Output the [X, Y] coordinate of the center of the cell containing the given text.  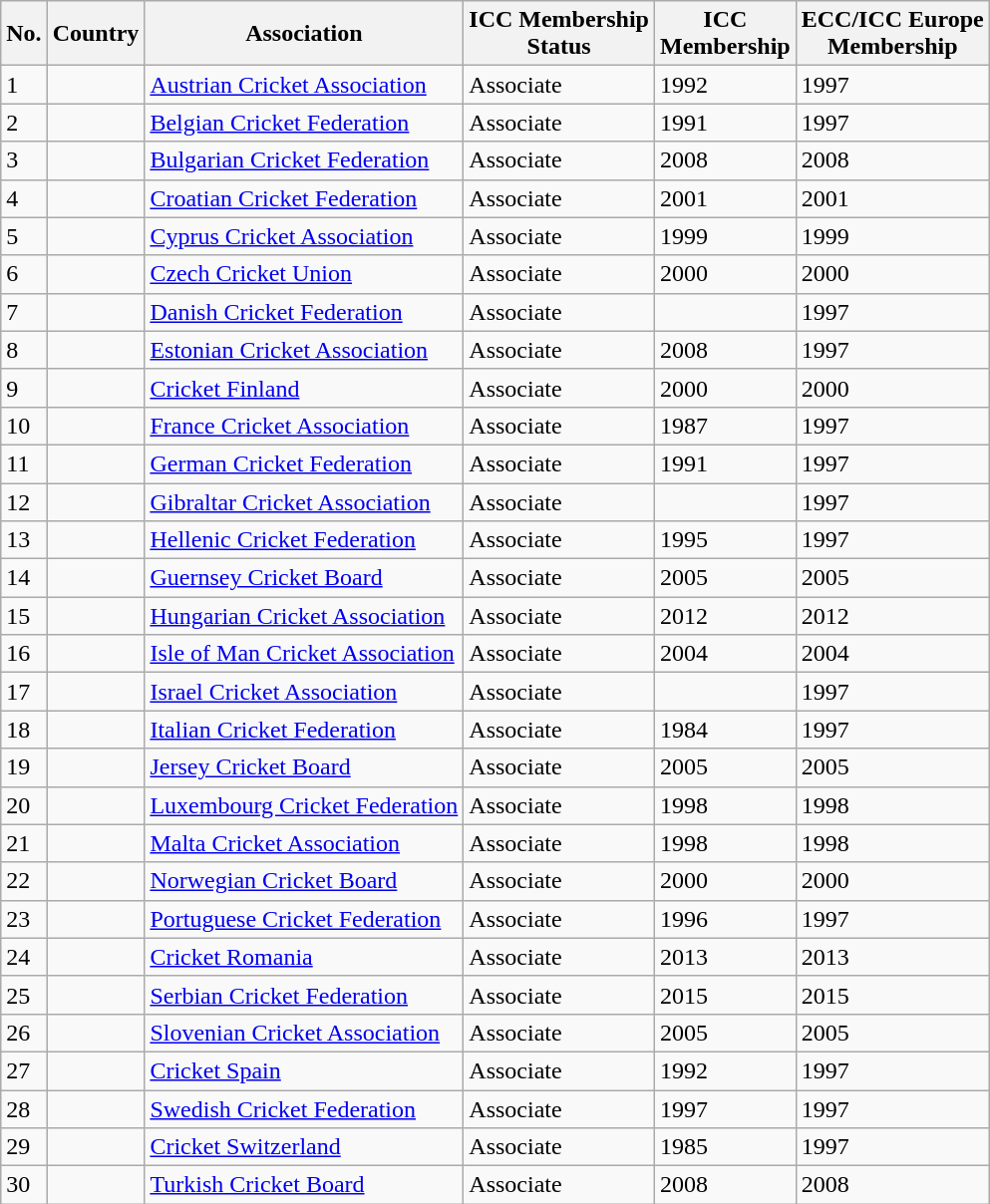
5 [24, 236]
Swedish Cricket Federation [304, 1109]
Slovenian Cricket Association [304, 1033]
Malta Cricket Association [304, 843]
18 [24, 730]
Portuguese Cricket Federation [304, 919]
Gibraltar Cricket Association [304, 501]
4 [24, 198]
Norwegian Cricket Board [304, 881]
22 [24, 881]
German Cricket Federation [304, 463]
21 [24, 843]
Hungarian Cricket Association [304, 616]
Serbian Cricket Federation [304, 995]
Luxembourg Cricket Federation [304, 805]
1 [24, 85]
1996 [725, 919]
26 [24, 1033]
11 [24, 463]
16 [24, 654]
15 [24, 616]
Israel Cricket Association [304, 692]
30 [24, 1185]
20 [24, 805]
Cyprus Cricket Association [304, 236]
ICC MembershipStatus [559, 34]
1987 [725, 426]
8 [24, 350]
1995 [725, 540]
13 [24, 540]
23 [24, 919]
Turkish Cricket Board [304, 1185]
1985 [725, 1147]
Italian Cricket Federation [304, 730]
24 [24, 957]
Belgian Cricket Federation [304, 123]
6 [24, 274]
Croatian Cricket Federation [304, 198]
7 [24, 312]
Cricket Switzerland [304, 1147]
14 [24, 578]
10 [24, 426]
Cricket Finland [304, 388]
ICCMembership [725, 34]
12 [24, 501]
Cricket Spain [304, 1070]
Isle of Man Cricket Association [304, 654]
No. [24, 34]
Cricket Romania [304, 957]
25 [24, 995]
Bulgarian Cricket Federation [304, 160]
9 [24, 388]
27 [24, 1070]
Country [96, 34]
Guernsey Cricket Board [304, 578]
Danish Cricket Federation [304, 312]
28 [24, 1109]
3 [24, 160]
1984 [725, 730]
ECC/ICC EuropeMembership [892, 34]
France Cricket Association [304, 426]
2 [24, 123]
19 [24, 767]
Association [304, 34]
Estonian Cricket Association [304, 350]
29 [24, 1147]
Czech Cricket Union [304, 274]
Austrian Cricket Association [304, 85]
Jersey Cricket Board [304, 767]
Hellenic Cricket Federation [304, 540]
17 [24, 692]
